Pinpoint the cell where the given text exists, returning its (x, y) midpoint coordinate. 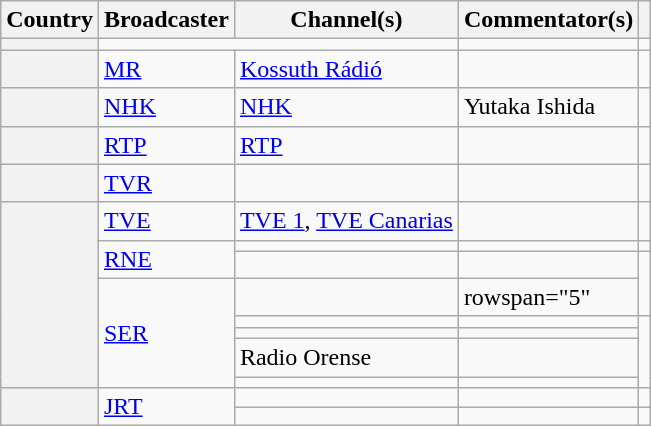
TVR (166, 183)
Commentator(s) (548, 20)
Kossuth Rádió (346, 69)
Country (50, 20)
RNE (166, 259)
Channel(s) (346, 20)
MR (166, 69)
SER (166, 332)
JRT (166, 407)
Radio Orense (346, 357)
Broadcaster (166, 20)
TVE (166, 221)
Yutaka Ishida (548, 107)
rowspan="5" (548, 297)
TVE 1, TVE Canarias (346, 221)
